Return the (x, y) coordinate for the center point of the cell that contains the specified text.  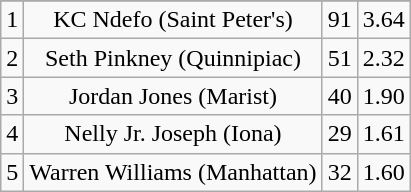
Seth Pinkney (Quinnipiac) (173, 58)
3 (12, 96)
1.60 (384, 172)
51 (340, 58)
KC Ndefo (Saint Peter's) (173, 20)
40 (340, 96)
Nelly Jr. Joseph (Iona) (173, 134)
1.61 (384, 134)
29 (340, 134)
Warren Williams (Manhattan) (173, 172)
2 (12, 58)
32 (340, 172)
3.64 (384, 20)
1 (12, 20)
Jordan Jones (Marist) (173, 96)
2.32 (384, 58)
5 (12, 172)
4 (12, 134)
1.90 (384, 96)
91 (340, 20)
